Identify which cell holds the provided text, then report its (X, Y) central coordinate. 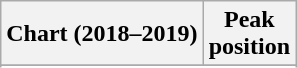
Chart (2018–2019) (102, 34)
Peakposition (249, 34)
